Extract the (x, y) coordinate from the center of the cell holding the provided text.  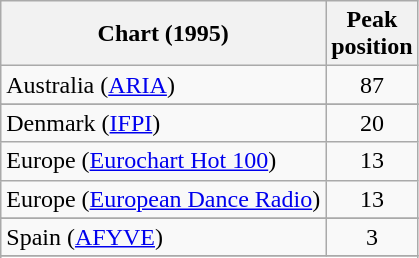
Peakposition (372, 34)
87 (372, 85)
3 (372, 237)
Australia (ARIA) (164, 85)
Denmark (IFPI) (164, 123)
20 (372, 123)
Spain (AFYVE) (164, 237)
Europe (European Dance Radio) (164, 199)
Chart (1995) (164, 34)
Europe (Eurochart Hot 100) (164, 161)
